Provide the (X, Y) coordinate of the cell's center where the given text is located.  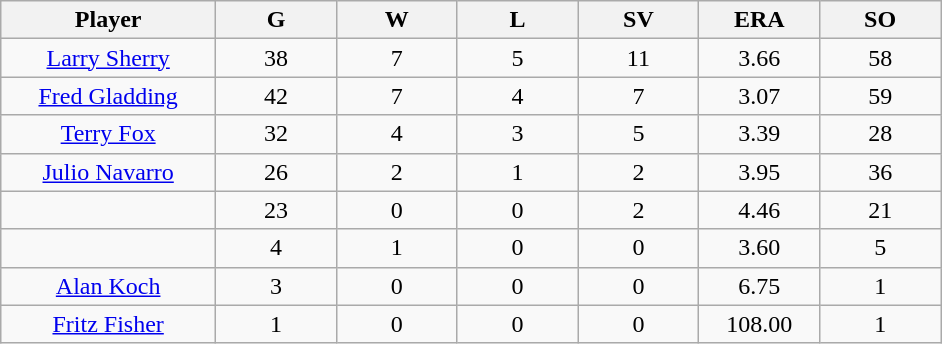
38 (276, 58)
Fred Gladding (108, 96)
36 (880, 172)
Fritz Fisher (108, 324)
3.66 (760, 58)
42 (276, 96)
Alan Koch (108, 286)
28 (880, 134)
Terry Fox (108, 134)
4.46 (760, 210)
W (396, 20)
11 (638, 58)
SV (638, 20)
Player (108, 20)
SO (880, 20)
L (518, 20)
3.95 (760, 172)
32 (276, 134)
6.75 (760, 286)
ERA (760, 20)
Larry Sherry (108, 58)
108.00 (760, 324)
58 (880, 58)
3.39 (760, 134)
23 (276, 210)
Julio Navarro (108, 172)
3.07 (760, 96)
26 (276, 172)
3.60 (760, 248)
21 (880, 210)
59 (880, 96)
G (276, 20)
